Locate the cell with the specified text and output its [X, Y] center coordinate. 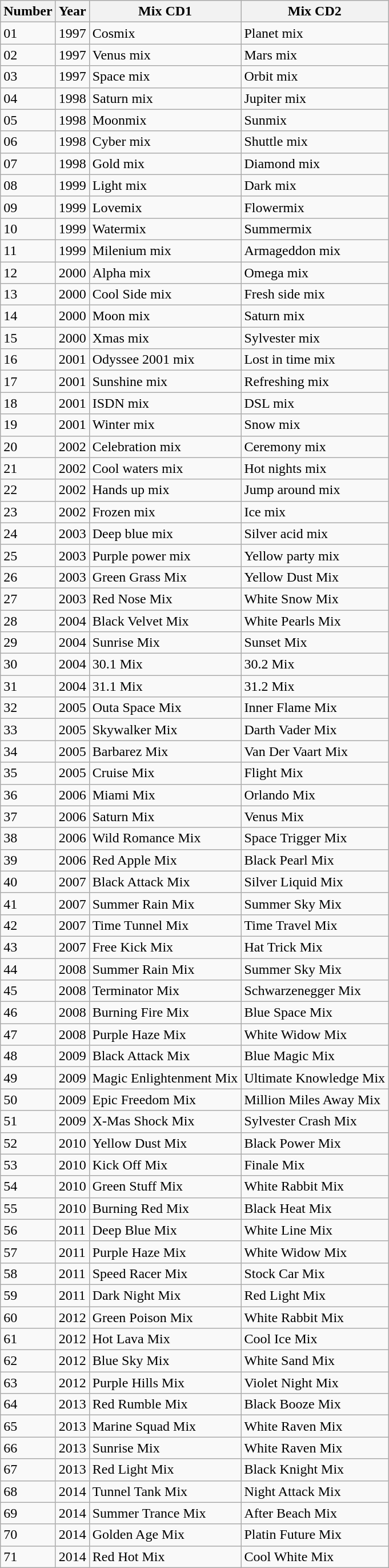
68 [28, 1491]
Ceremony mix [315, 447]
02 [28, 55]
Purple Hills Mix [165, 1383]
Flight Mix [315, 773]
Black Velvet Mix [165, 620]
07 [28, 164]
Hot nights mix [315, 468]
Diamond mix [315, 164]
Wild Romance Mix [165, 838]
White Sand Mix [315, 1361]
Watermix [165, 229]
70 [28, 1535]
Saturn Mix [165, 817]
Cyber mix [165, 142]
42 [28, 925]
Milenium mix [165, 250]
Winter mix [165, 425]
Green Grass Mix [165, 577]
Venus Mix [315, 817]
Sunshine mix [165, 381]
Dark Night Mix [165, 1295]
43 [28, 947]
32 [28, 708]
Red Rumble Mix [165, 1404]
41 [28, 904]
Flowermix [315, 207]
Violet Night Mix [315, 1383]
40 [28, 882]
63 [28, 1383]
19 [28, 425]
Barbarez Mix [165, 751]
Mix CD2 [315, 11]
White Snow Mix [315, 599]
Moon mix [165, 316]
Number [28, 11]
33 [28, 730]
29 [28, 643]
36 [28, 795]
Space mix [165, 77]
Red Nose Mix [165, 599]
21 [28, 468]
12 [28, 273]
55 [28, 1208]
Burning Fire Mix [165, 1013]
Celebration mix [165, 447]
Jump around mix [315, 490]
66 [28, 1448]
Cosmix [165, 33]
Van Der Vaart Mix [315, 751]
Red Hot Mix [165, 1557]
67 [28, 1470]
Gold mix [165, 164]
Sylvester Crash Mix [315, 1121]
Light mix [165, 185]
49 [28, 1078]
06 [28, 142]
Kick Off Mix [165, 1165]
Lost in time mix [315, 360]
08 [28, 185]
14 [28, 316]
58 [28, 1273]
Finale Mix [315, 1165]
Dark mix [315, 185]
52 [28, 1143]
Million Miles Away Mix [315, 1100]
37 [28, 817]
Sunmix [315, 120]
56 [28, 1230]
Summer Trance Mix [165, 1513]
Outa Space Mix [165, 708]
59 [28, 1295]
Mars mix [315, 55]
26 [28, 577]
Refreshing mix [315, 381]
24 [28, 534]
53 [28, 1165]
Silver Liquid Mix [315, 882]
10 [28, 229]
Cruise Mix [165, 773]
Ultimate Knowledge Mix [315, 1078]
15 [28, 338]
30.1 Mix [165, 664]
Shuttle mix [315, 142]
17 [28, 381]
Odyssee 2001 mix [165, 360]
Red Apple Mix [165, 860]
57 [28, 1252]
Summermix [315, 229]
Omega mix [315, 273]
Fresh side mix [315, 295]
Blue Space Mix [315, 1013]
Hot Lava Mix [165, 1339]
Lovemix [165, 207]
Deep blue mix [165, 534]
47 [28, 1034]
Space Trigger Mix [315, 838]
Armageddon mix [315, 250]
65 [28, 1426]
Black Booze Mix [315, 1404]
Mix CD1 [165, 11]
Snow mix [315, 425]
13 [28, 295]
04 [28, 98]
Purple power mix [165, 555]
Magic Enlightenment Mix [165, 1078]
60 [28, 1317]
64 [28, 1404]
Tunnel Tank Mix [165, 1491]
45 [28, 991]
Silver acid mix [315, 534]
46 [28, 1013]
39 [28, 860]
23 [28, 512]
50 [28, 1100]
Hands up mix [165, 490]
Jupiter mix [315, 98]
Black Power Mix [315, 1143]
05 [28, 120]
30.2 Mix [315, 664]
69 [28, 1513]
Hat Trick Mix [315, 947]
After Beach Mix [315, 1513]
Alpha mix [165, 273]
31.1 Mix [165, 686]
White Line Mix [315, 1230]
Sunset Mix [315, 643]
51 [28, 1121]
Stock Car Mix [315, 1273]
34 [28, 751]
Black Knight Mix [315, 1470]
Golden Age Mix [165, 1535]
Schwarzenegger Mix [315, 991]
54 [28, 1187]
Orbit mix [315, 77]
16 [28, 360]
Deep Blue Mix [165, 1230]
Planet mix [315, 33]
25 [28, 555]
Epic Freedom Mix [165, 1100]
Night Attack Mix [315, 1491]
28 [28, 620]
48 [28, 1056]
Skywalker Mix [165, 730]
Burning Red Mix [165, 1208]
Year [72, 11]
09 [28, 207]
Free Kick Mix [165, 947]
35 [28, 773]
Inner Flame Mix [315, 708]
Darth Vader Mix [315, 730]
22 [28, 490]
31 [28, 686]
Yellow party mix [315, 555]
30 [28, 664]
Blue Sky Mix [165, 1361]
03 [28, 77]
White Pearls Mix [315, 620]
61 [28, 1339]
Green Poison Mix [165, 1317]
38 [28, 838]
71 [28, 1557]
Cool Ice Mix [315, 1339]
Black Pearl Mix [315, 860]
20 [28, 447]
Miami Mix [165, 795]
Cool waters mix [165, 468]
Cool Side mix [165, 295]
Speed Racer Mix [165, 1273]
Platin Future Mix [315, 1535]
X-Mas Shock Mix [165, 1121]
Frozen mix [165, 512]
ISDN mix [165, 403]
Moonmix [165, 120]
Ice mix [315, 512]
Marine Squad Mix [165, 1426]
31.2 Mix [315, 686]
18 [28, 403]
Cool White Mix [315, 1557]
Sylvester mix [315, 338]
27 [28, 599]
Xmas mix [165, 338]
44 [28, 969]
Green Stuff Mix [165, 1187]
Time Tunnel Mix [165, 925]
62 [28, 1361]
01 [28, 33]
Blue Magic Mix [315, 1056]
Venus mix [165, 55]
Terminator Mix [165, 991]
DSL mix [315, 403]
Black Heat Mix [315, 1208]
11 [28, 250]
Orlando Mix [315, 795]
Time Travel Mix [315, 925]
